Determine the (X, Y) coordinate at the center of the cell enclosing the given text.  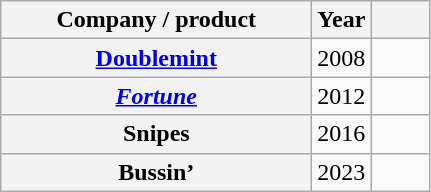
2016 (342, 134)
Snipes (156, 134)
2023 (342, 172)
2008 (342, 58)
Doublemint (156, 58)
2012 (342, 96)
Company / product (156, 20)
Year (342, 20)
Bussin’ (156, 172)
Fortune (156, 96)
